From the cell containing the given text, extract its center point as (X, Y) coordinate. 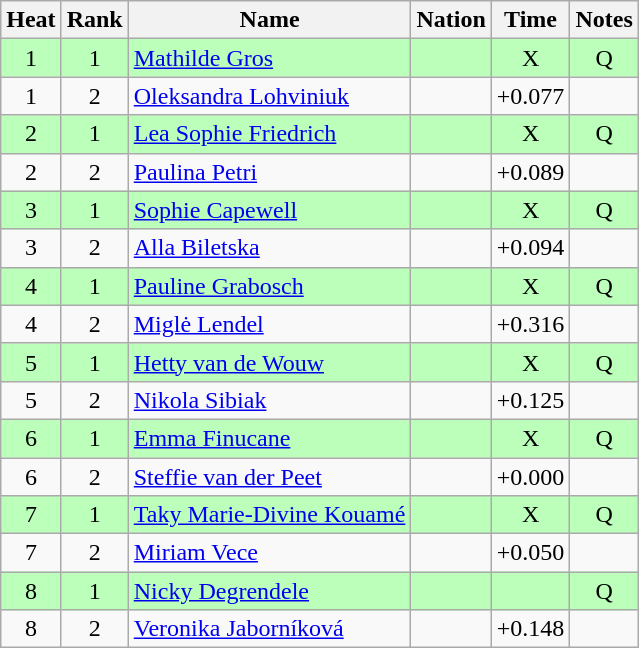
Hetty van de Wouw (270, 362)
+0.089 (530, 172)
Sophie Capewell (270, 210)
+0.316 (530, 324)
Pauline Grabosch (270, 286)
Paulina Petri (270, 172)
Alla Biletska (270, 248)
+0.094 (530, 248)
Steffie van der Peet (270, 477)
+0.050 (530, 553)
Taky Marie-Divine Kouamé (270, 515)
+0.000 (530, 477)
Nikola Sibiak (270, 400)
Miriam Vece (270, 553)
Time (530, 20)
Veronika Jaborníková (270, 629)
Miglė Lendel (270, 324)
Nation (451, 20)
Nicky Degrendele (270, 591)
Oleksandra Lohviniuk (270, 96)
Mathilde Gros (270, 58)
+0.148 (530, 629)
+0.077 (530, 96)
Heat (31, 20)
Rank (94, 20)
Emma Finucane (270, 438)
Lea Sophie Friedrich (270, 134)
Name (270, 20)
Notes (604, 20)
+0.125 (530, 400)
